Return the (X, Y) coordinate for the center point of the cell that contains the specified text.  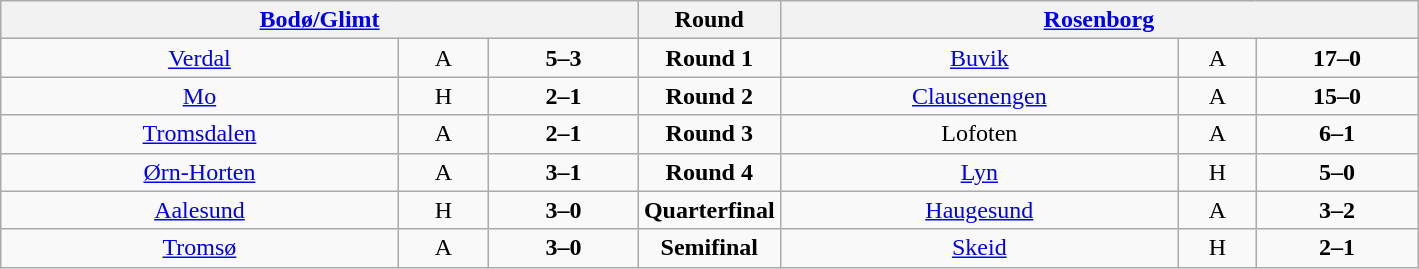
17–0 (1337, 58)
Round 4 (709, 172)
Semifinal (709, 248)
Quarterfinal (709, 210)
Round 3 (709, 134)
Rosenborg (1099, 20)
3–2 (1337, 210)
Lofoten (979, 134)
Tromsdalen (200, 134)
Verdal (200, 58)
Ørn-Horten (200, 172)
Round (709, 20)
Bodø/Glimt (320, 20)
5–0 (1337, 172)
Lyn (979, 172)
Buvik (979, 58)
Mo (200, 96)
Haugesund (979, 210)
3–1 (564, 172)
6–1 (1337, 134)
5–3 (564, 58)
Tromsø (200, 248)
Clausenengen (979, 96)
15–0 (1337, 96)
Round 2 (709, 96)
Aalesund (200, 210)
Round 1 (709, 58)
Skeid (979, 248)
